From the cell containing the given text, extract its center point as [X, Y] coordinate. 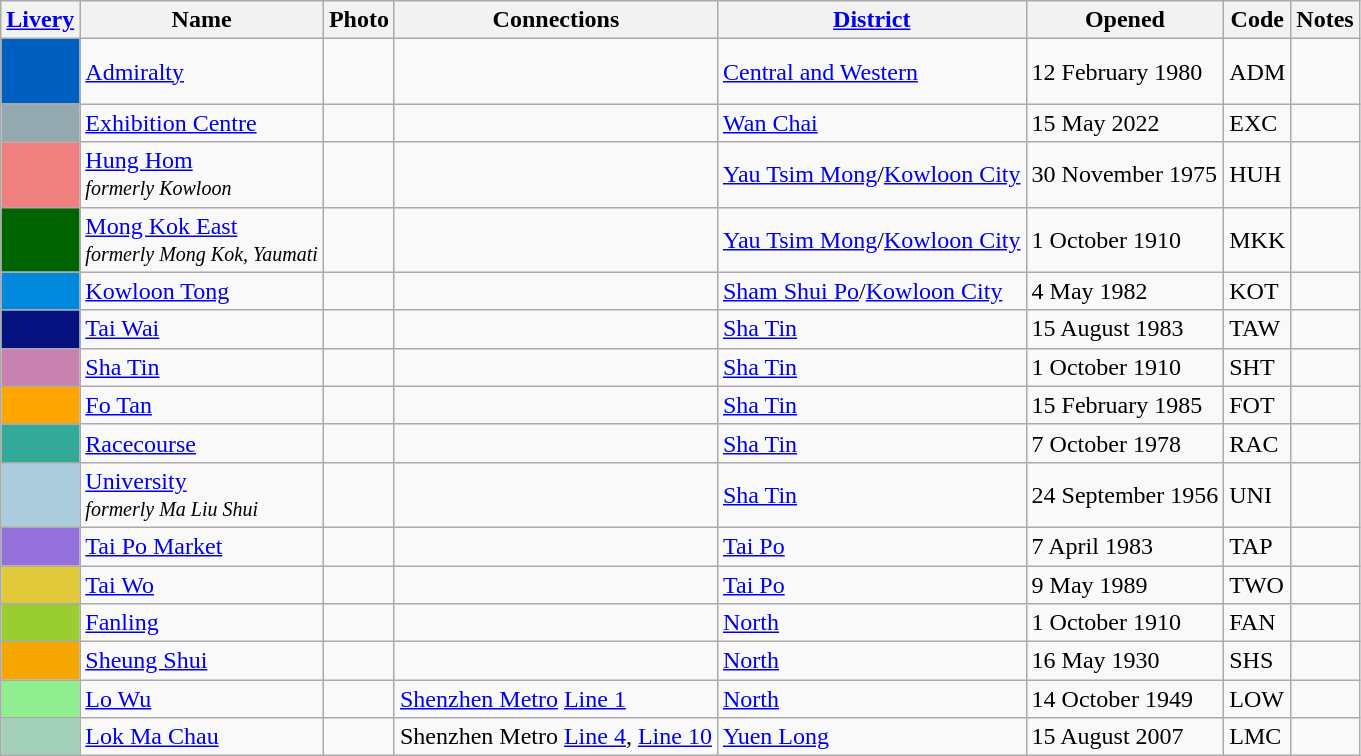
Livery [40, 20]
TAP [1258, 546]
Sheung Shui [202, 661]
9 May 1989 [1125, 585]
Tai Wo [202, 585]
MKK [1258, 240]
Universityformerly Ma Liu Shui [202, 494]
Kowloon Tong [202, 291]
15 May 2022 [1125, 123]
Name [202, 20]
Code [1258, 20]
30 November 1975 [1125, 174]
16 May 1930 [1125, 661]
FOT [1258, 405]
7 October 1978 [1125, 443]
UNI [1258, 494]
Exhibition Centre [202, 123]
Opened [1125, 20]
15 August 1983 [1125, 329]
Hung Homformerly Kowloon [202, 174]
Shenzhen Metro Line 1 [556, 699]
24 September 1956 [1125, 494]
Notes [1325, 20]
TWO [1258, 585]
Fo Tan [202, 405]
SHT [1258, 367]
15 February 1985 [1125, 405]
RAC [1258, 443]
Mong Kok Eastformerly Mong Kok, Yaumati [202, 240]
District [872, 20]
Racecourse [202, 443]
Tai Wai [202, 329]
Lo Wu [202, 699]
EXC [1258, 123]
Wan Chai [872, 123]
Sham Shui Po/Kowloon City [872, 291]
12 February 1980 [1125, 72]
LMC [1258, 737]
Connections [556, 20]
7 April 1983 [1125, 546]
Photo [358, 20]
Shenzhen Metro Line 4, Line 10 [556, 737]
15 August 2007 [1125, 737]
Admiralty [202, 72]
FAN [1258, 623]
TAW [1258, 329]
HUH [1258, 174]
Central and Western [872, 72]
SHS [1258, 661]
14 October 1949 [1125, 699]
4 May 1982 [1125, 291]
LOW [1258, 699]
KOT [1258, 291]
Lok Ma Chau [202, 737]
ADM [1258, 72]
Yuen Long [872, 737]
Fanling [202, 623]
Tai Po Market [202, 546]
